Search for the cell housing the specified text and yield its [x, y] center coordinate. 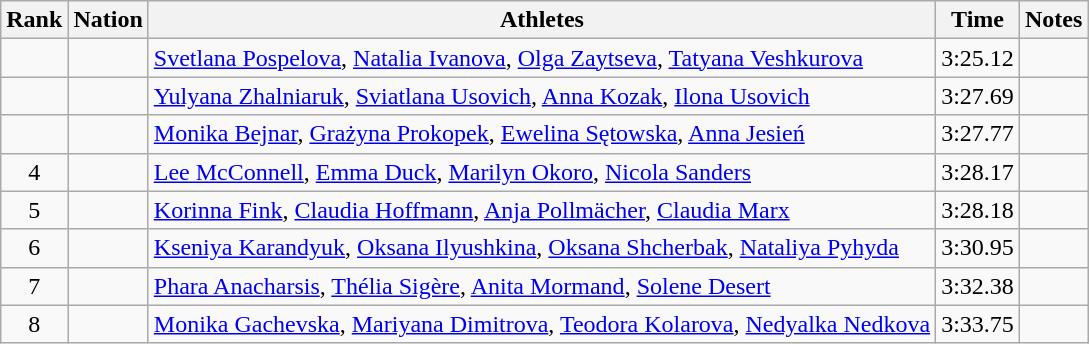
3:30.95 [978, 248]
Lee McConnell, Emma Duck, Marilyn Okoro, Nicola Sanders [542, 172]
5 [34, 210]
Yulyana Zhalniaruk, Sviatlana Usovich, Anna Kozak, Ilona Usovich [542, 96]
3:33.75 [978, 324]
Rank [34, 20]
Athletes [542, 20]
Monika Gachevska, Mariyana Dimitrova, Teodora Kolarova, Nedyalka Nedkova [542, 324]
7 [34, 286]
Phara Anacharsis, Thélia Sigère, Anita Mormand, Solene Desert [542, 286]
3:27.77 [978, 134]
3:32.38 [978, 286]
Notes [1053, 20]
Svetlana Pospelova, Natalia Ivanova, Olga Zaytseva, Tatyana Veshkurova [542, 58]
Korinna Fink, Claudia Hoffmann, Anja Pollmächer, Claudia Marx [542, 210]
3:25.12 [978, 58]
3:27.69 [978, 96]
Monika Bejnar, Grażyna Prokopek, Ewelina Sętowska, Anna Jesień [542, 134]
3:28.17 [978, 172]
4 [34, 172]
6 [34, 248]
Kseniya Karandyuk, Oksana Ilyushkina, Oksana Shcherbak, Nataliya Pyhyda [542, 248]
3:28.18 [978, 210]
Time [978, 20]
8 [34, 324]
Nation [108, 20]
